From the cell containing the given text, extract its center point as [x, y] coordinate. 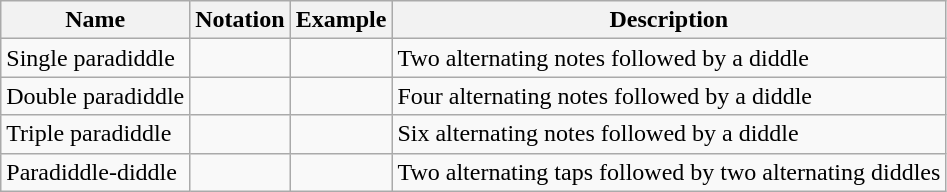
Paradiddle-diddle [96, 172]
Two alternating notes followed by a diddle [669, 58]
Notation [240, 20]
Example [341, 20]
Four alternating notes followed by a diddle [669, 96]
Description [669, 20]
Six alternating notes followed by a diddle [669, 134]
Single paradiddle [96, 58]
Double paradiddle [96, 96]
Two alternating taps followed by two alternating diddles [669, 172]
Triple paradiddle [96, 134]
Name [96, 20]
